Detect which cell encompasses the target text, then output its [X, Y] center coordinate. 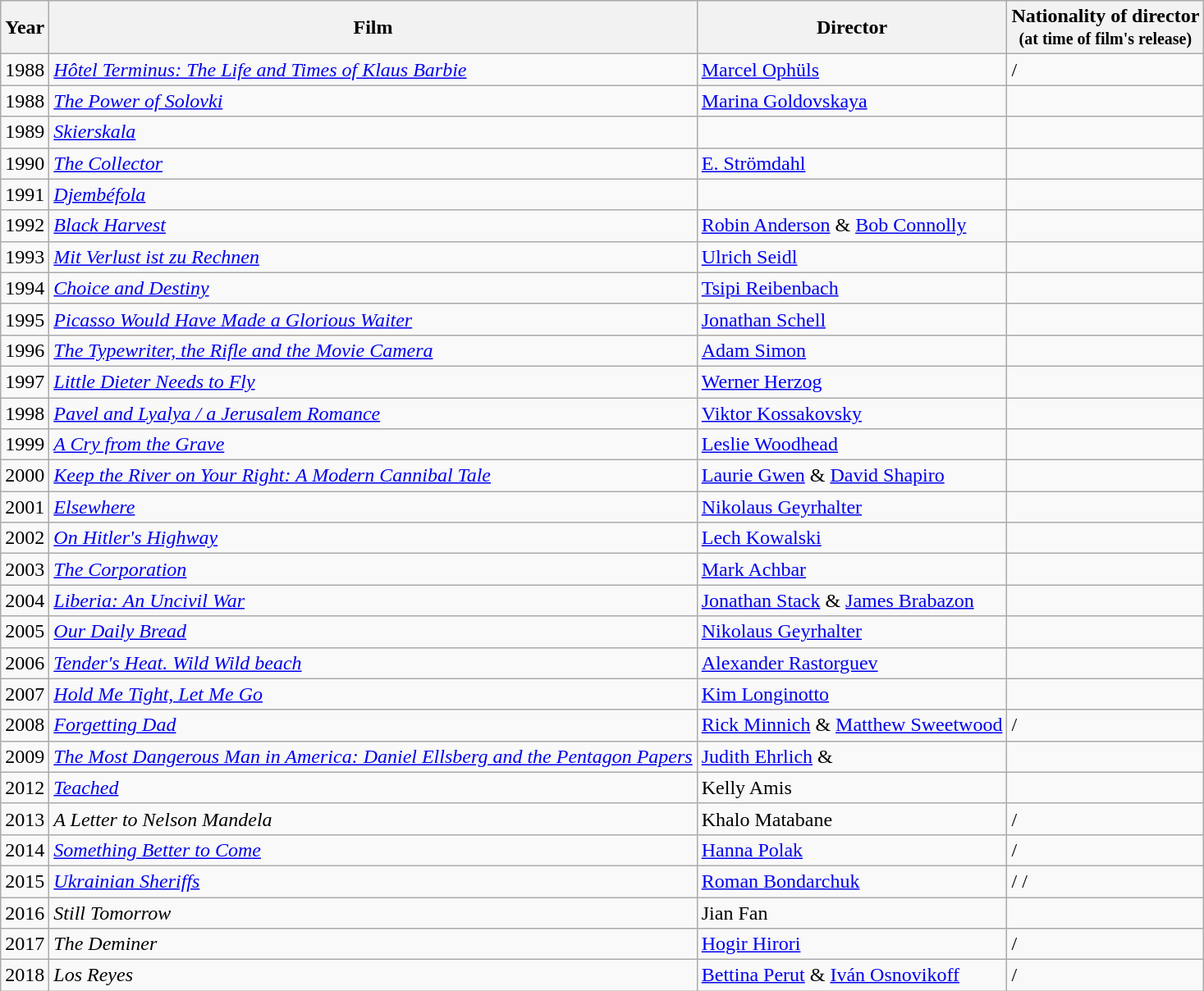
A Cry from the Grave [373, 445]
Leslie Woodhead [852, 445]
2007 [25, 694]
Black Harvest [373, 226]
Nationality of director(at time of film's release) [1106, 28]
2009 [25, 756]
2013 [25, 819]
Director [852, 28]
Tsipi Reibenbach [852, 288]
2017 [25, 944]
1994 [25, 288]
1997 [25, 381]
2003 [25, 569]
Los Reyes [373, 975]
Judith Ehrlich & [852, 756]
Djembéfola [373, 194]
1992 [25, 226]
2015 [25, 881]
Forgetting Dad [373, 725]
Choice and Destiny [373, 288]
Bettina Perut & Iván Osnovikoff [852, 975]
Khalo Matabane [852, 819]
Roman Bondarchuk [852, 881]
The Corporation [373, 569]
Kelly Amis [852, 788]
1995 [25, 319]
Jian Fan [852, 913]
2016 [25, 913]
Mit Verlust ist zu Rechnen [373, 257]
The Typewriter, the Rifle and the Movie Camera [373, 350]
Year [25, 28]
2005 [25, 632]
2018 [25, 975]
Werner Herzog [852, 381]
Skierskala [373, 132]
Hogir Hirori [852, 944]
Elsewhere [373, 507]
Keep the River on Your Right: A Modern Cannibal Tale [373, 476]
Pavel and Lyalya / a Jerusalem Romance [373, 413]
1999 [25, 445]
1990 [25, 163]
The Power of Solovki [373, 101]
1996 [25, 350]
2006 [25, 663]
E. Strömdahl [852, 163]
/ / [1106, 881]
Robin Anderson & Bob Connolly [852, 226]
Adam Simon [852, 350]
Jonathan Stack & James Brabazon [852, 601]
The Deminer [373, 944]
Mark Achbar [852, 569]
The Collector [373, 163]
Picasso Would Have Made a Glorious Waiter [373, 319]
Hanna Polak [852, 850]
Viktor Kossakovsky [852, 413]
2001 [25, 507]
2000 [25, 476]
Lech Kowalski [852, 538]
Laurie Gwen & David Shapiro [852, 476]
Rick Minnich & Matthew Sweetwood [852, 725]
2008 [25, 725]
2012 [25, 788]
Liberia: An Uncivil War [373, 601]
On Hitler's Highway [373, 538]
Teached [373, 788]
Kim Longinotto [852, 694]
Film [373, 28]
Our Daily Bread [373, 632]
Ulrich Seidl [852, 257]
2002 [25, 538]
Ukrainian Sheriffs [373, 881]
2014 [25, 850]
Still Tomorrow [373, 913]
Alexander Rastorguev [852, 663]
A Letter to Nelson Mandela [373, 819]
1991 [25, 194]
Jonathan Schell [852, 319]
Hôtel Terminus: The Life and Times of Klaus Barbie [373, 70]
2004 [25, 601]
Little Dieter Needs to Fly [373, 381]
1993 [25, 257]
The Most Dangerous Man in America: Daniel Ellsberg and the Pentagon Papers [373, 756]
Tender's Heat. Wild Wild beach [373, 663]
Hold Me Tight, Let Me Go [373, 694]
Marina Goldovskaya [852, 101]
Something Better to Come [373, 850]
1989 [25, 132]
1998 [25, 413]
Marcel Ophüls [852, 70]
